Scan for the cell matching the given text and deliver its [X, Y] coordinate at center. 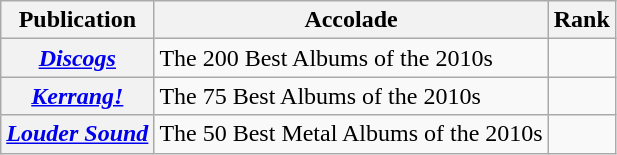
The 75 Best Albums of the 2010s [351, 96]
Rank [582, 20]
Accolade [351, 20]
Kerrang! [78, 96]
Louder Sound [78, 134]
Discogs [78, 58]
The 50 Best Metal Albums of the 2010s [351, 134]
The 200 Best Albums of the 2010s [351, 58]
Publication [78, 20]
